Determine the (x, y) coordinate at the center of the cell enclosing the given text.  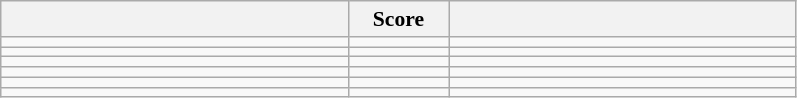
Score (398, 19)
